Detect which cell encompasses the target text, then output its [x, y] center coordinate. 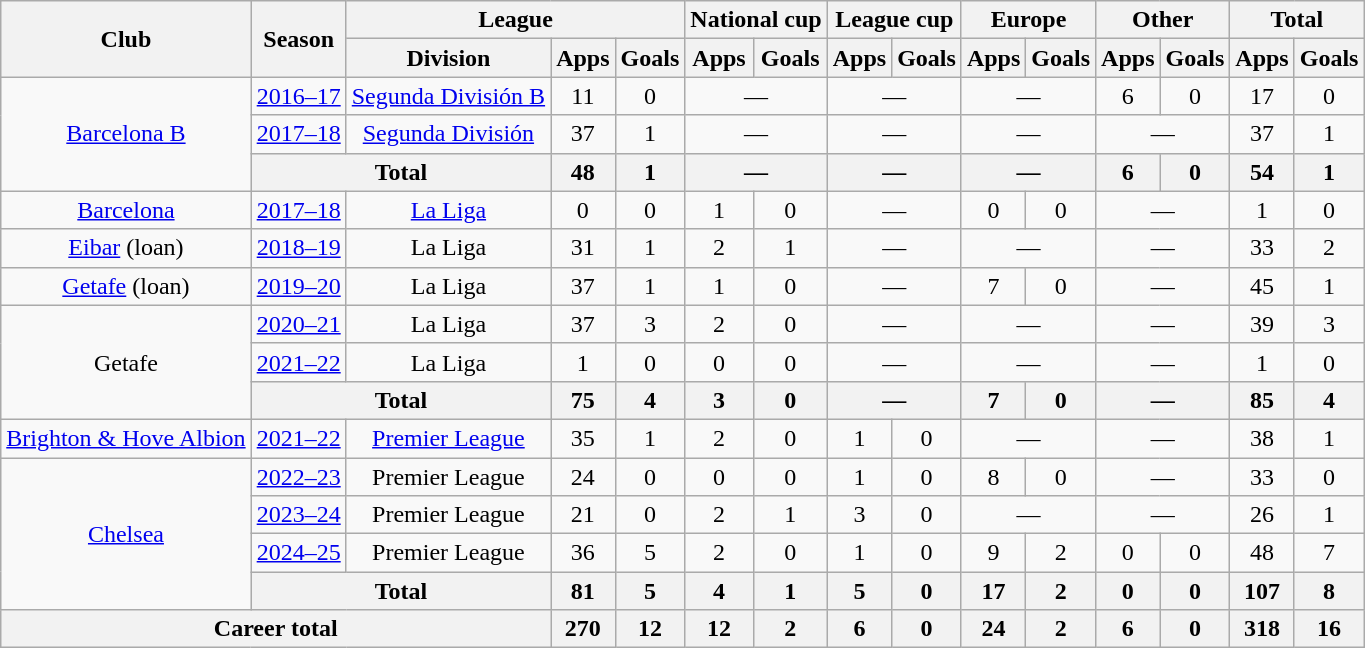
Europe [1028, 20]
2020–21 [298, 324]
54 [1262, 172]
Brighton & Hove Albion [126, 438]
Barcelona [126, 210]
2018–19 [298, 248]
2019–20 [298, 286]
31 [583, 248]
270 [583, 629]
League [516, 20]
107 [1262, 591]
Getafe [126, 362]
Segunda División B [448, 96]
Getafe (loan) [126, 286]
Chelsea [126, 534]
League cup [894, 20]
81 [583, 591]
Segunda División [448, 134]
26 [1262, 515]
Career total [276, 629]
Barcelona B [126, 134]
2024–25 [298, 553]
2023–24 [298, 515]
Eibar (loan) [126, 248]
11 [583, 96]
39 [1262, 324]
Season [298, 39]
75 [583, 400]
318 [1262, 629]
35 [583, 438]
16 [1329, 629]
85 [1262, 400]
Division [448, 58]
45 [1262, 286]
National cup [756, 20]
2022–23 [298, 477]
9 [993, 553]
Other [1163, 20]
Club [126, 39]
38 [1262, 438]
36 [583, 553]
21 [583, 515]
2016–17 [298, 96]
